Return the [x, y] coordinate for the center point of the cell that contains the specified text.  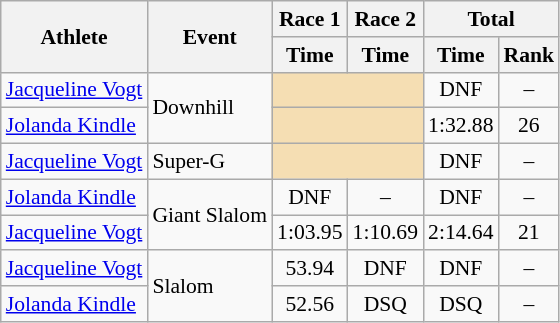
1:32.88 [460, 126]
Slalom [210, 286]
Total [491, 19]
Race 2 [386, 19]
2:14.64 [460, 233]
1:03.95 [310, 233]
53.94 [310, 269]
Athlete [74, 36]
26 [530, 126]
Giant Slalom [210, 214]
52.56 [310, 304]
Event [210, 36]
1:10.69 [386, 233]
Rank [530, 55]
21 [530, 233]
Downhill [210, 108]
Super-G [210, 162]
Race 1 [310, 19]
